Determine the (X, Y) coordinate at the center of the cell enclosing the given text.  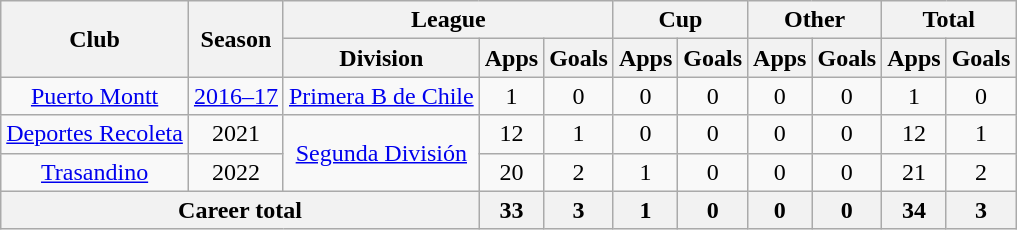
2021 (236, 134)
33 (511, 210)
Cup (680, 20)
Primera B de Chile (381, 96)
Trasandino (95, 172)
21 (914, 172)
Career total (240, 210)
Other (815, 20)
Season (236, 39)
Total (949, 20)
2022 (236, 172)
2016–17 (236, 96)
20 (511, 172)
34 (914, 210)
Puerto Montt (95, 96)
Club (95, 39)
Deportes Recoleta (95, 134)
Segunda División (381, 153)
Division (381, 58)
League (448, 20)
